Return the (X, Y) coordinate for the center point of the cell that contains the specified text.  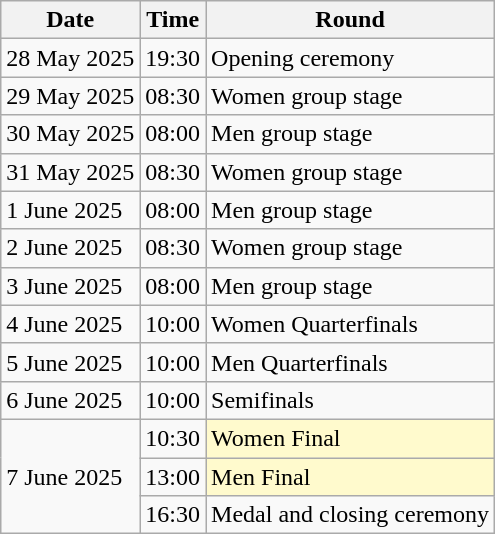
Women Final (350, 438)
5 June 2025 (70, 362)
4 June 2025 (70, 324)
Time (173, 20)
30 May 2025 (70, 134)
2 June 2025 (70, 248)
10:30 (173, 438)
29 May 2025 (70, 96)
16:30 (173, 515)
6 June 2025 (70, 400)
13:00 (173, 477)
19:30 (173, 58)
Men Final (350, 477)
Round (350, 20)
Medal and closing ceremony (350, 515)
Women Quarterfinals (350, 324)
7 June 2025 (70, 476)
Semifinals (350, 400)
Opening ceremony (350, 58)
31 May 2025 (70, 172)
Men Quarterfinals (350, 362)
Date (70, 20)
3 June 2025 (70, 286)
28 May 2025 (70, 58)
1 June 2025 (70, 210)
